Scan for the cell matching the given text and deliver its (x, y) coordinate at center. 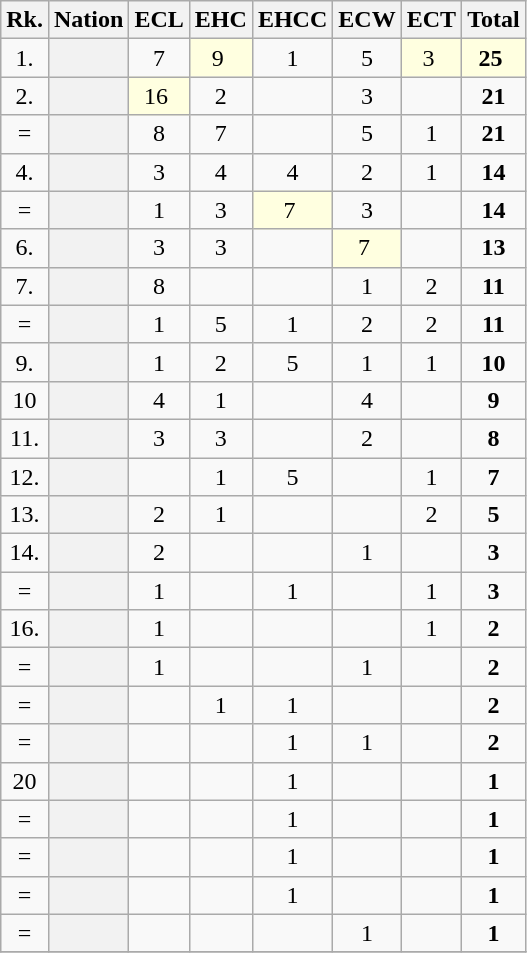
Rk. (25, 20)
7. (25, 286)
ECT (431, 20)
2. (25, 96)
ECL (159, 20)
13. (25, 515)
13 (494, 248)
6. (25, 248)
EHC (220, 20)
9. (25, 362)
25 (494, 58)
Nation (88, 20)
Total (494, 20)
4. (25, 172)
16. (25, 629)
1. (25, 58)
12. (25, 477)
11. (25, 438)
16 (159, 96)
ECW (367, 20)
EHCC (292, 20)
14. (25, 553)
20 (25, 781)
